Output the (X, Y) coordinate of the center of the cell containing the given text.  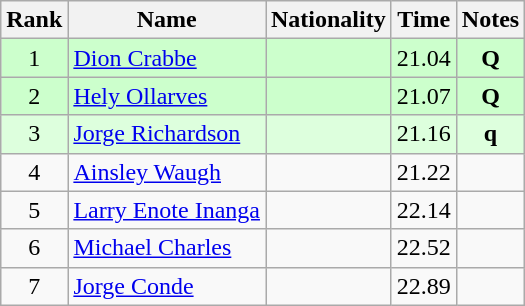
4 (34, 172)
6 (34, 248)
21.07 (424, 96)
Jorge Richardson (167, 134)
2 (34, 96)
5 (34, 210)
Nationality (329, 20)
Hely Ollarves (167, 96)
3 (34, 134)
1 (34, 58)
Jorge Conde (167, 286)
7 (34, 286)
Name (167, 20)
Michael Charles (167, 248)
Larry Enote Inanga (167, 210)
22.89 (424, 286)
21.04 (424, 58)
22.52 (424, 248)
Time (424, 20)
21.16 (424, 134)
Dion Crabbe (167, 58)
Notes (490, 20)
21.22 (424, 172)
Ainsley Waugh (167, 172)
Rank (34, 20)
22.14 (424, 210)
q (490, 134)
